Find where the given text appears and provide that cell's center as [X, Y] coordinate. 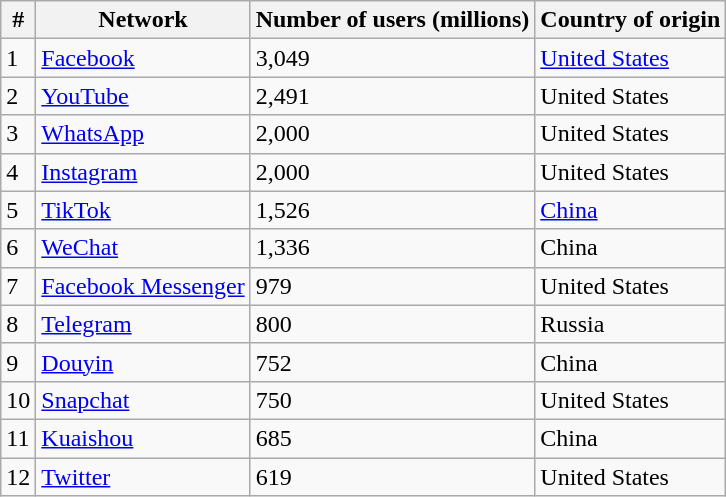
1,526 [392, 210]
3,049 [392, 58]
Kuaishou [143, 438]
2 [18, 96]
Country of origin [630, 20]
9 [18, 362]
8 [18, 324]
10 [18, 400]
Number of users (millions) [392, 20]
979 [392, 286]
Telegram [143, 324]
# [18, 20]
Facebook [143, 58]
2,491 [392, 96]
Douyin [143, 362]
WhatsApp [143, 134]
685 [392, 438]
1 [18, 58]
5 [18, 210]
WeChat [143, 248]
Network [143, 20]
Facebook Messenger [143, 286]
752 [392, 362]
7 [18, 286]
Russia [630, 324]
6 [18, 248]
Snapchat [143, 400]
3 [18, 134]
750 [392, 400]
YouTube [143, 96]
11 [18, 438]
TikTok [143, 210]
619 [392, 477]
12 [18, 477]
1,336 [392, 248]
Instagram [143, 172]
800 [392, 324]
Twitter [143, 477]
4 [18, 172]
